Capture the cell that displays the provided text and extract its [x, y] central coordinate. 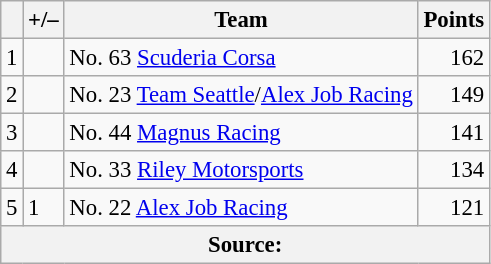
No. 22 Alex Job Racing [241, 208]
3 [12, 133]
Points [454, 20]
149 [454, 95]
Team [241, 20]
No. 63 Scuderia Corsa [241, 58]
Source: [246, 245]
141 [454, 133]
134 [454, 170]
No. 44 Magnus Racing [241, 133]
2 [12, 95]
162 [454, 58]
4 [12, 170]
No. 33 Riley Motorsports [241, 170]
+/– [44, 20]
121 [454, 208]
5 [12, 208]
No. 23 Team Seattle/Alex Job Racing [241, 95]
